Determine the [x, y] coordinate at the center of the cell enclosing the given text.  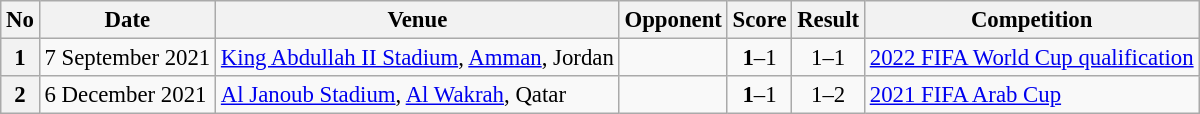
King Abdullah II Stadium, Amman, Jordan [418, 58]
Date [127, 20]
1–2 [828, 95]
1 [20, 58]
Al Janoub Stadium, Al Wakrah, Qatar [418, 95]
Score [760, 20]
2021 FIFA Arab Cup [1031, 95]
Competition [1031, 20]
7 September 2021 [127, 58]
6 December 2021 [127, 95]
Venue [418, 20]
No [20, 20]
2022 FIFA World Cup qualification [1031, 58]
2 [20, 95]
Opponent [673, 20]
Result [828, 20]
